Output the (X, Y) coordinate of the center of the cell containing the given text.  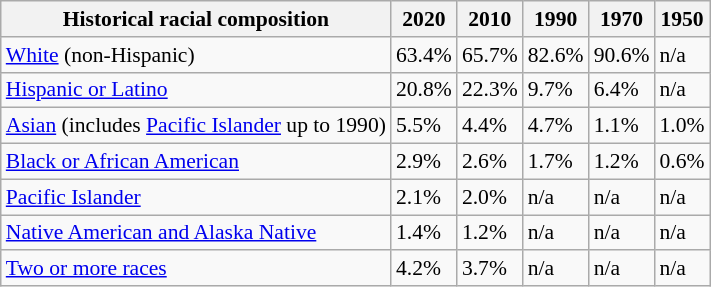
1970 (622, 19)
6.4% (622, 90)
2.6% (490, 162)
Native American and Alaska Native (196, 233)
1.4% (424, 233)
Hispanic or Latino (196, 90)
2.9% (424, 162)
2020 (424, 19)
1.0% (682, 126)
1950 (682, 19)
Black or African American (196, 162)
3.7% (490, 269)
65.7% (490, 55)
4.7% (556, 126)
9.7% (556, 90)
2.1% (424, 197)
1990 (556, 19)
Asian (includes Pacific Islander up to 1990) (196, 126)
5.5% (424, 126)
Historical racial composition (196, 19)
90.6% (622, 55)
0.6% (682, 162)
Two or more races (196, 269)
4.2% (424, 269)
82.6% (556, 55)
20.8% (424, 90)
Pacific Islander (196, 197)
2.0% (490, 197)
4.4% (490, 126)
2010 (490, 19)
63.4% (424, 55)
1.7% (556, 162)
1.1% (622, 126)
22.3% (490, 90)
White (non-Hispanic) (196, 55)
